Return [x, y] of the center of cell containing provided text 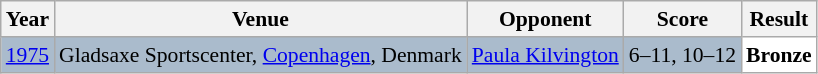
Year [28, 19]
Score [682, 19]
1975 [28, 55]
6–11, 10–12 [682, 55]
Venue [260, 19]
Result [779, 19]
Opponent [546, 19]
Paula Kilvington [546, 55]
Bronze [779, 55]
Gladsaxe Sportscenter, Copenhagen, Denmark [260, 55]
